Extract the [X, Y] coordinate from the center of the cell holding the provided text.  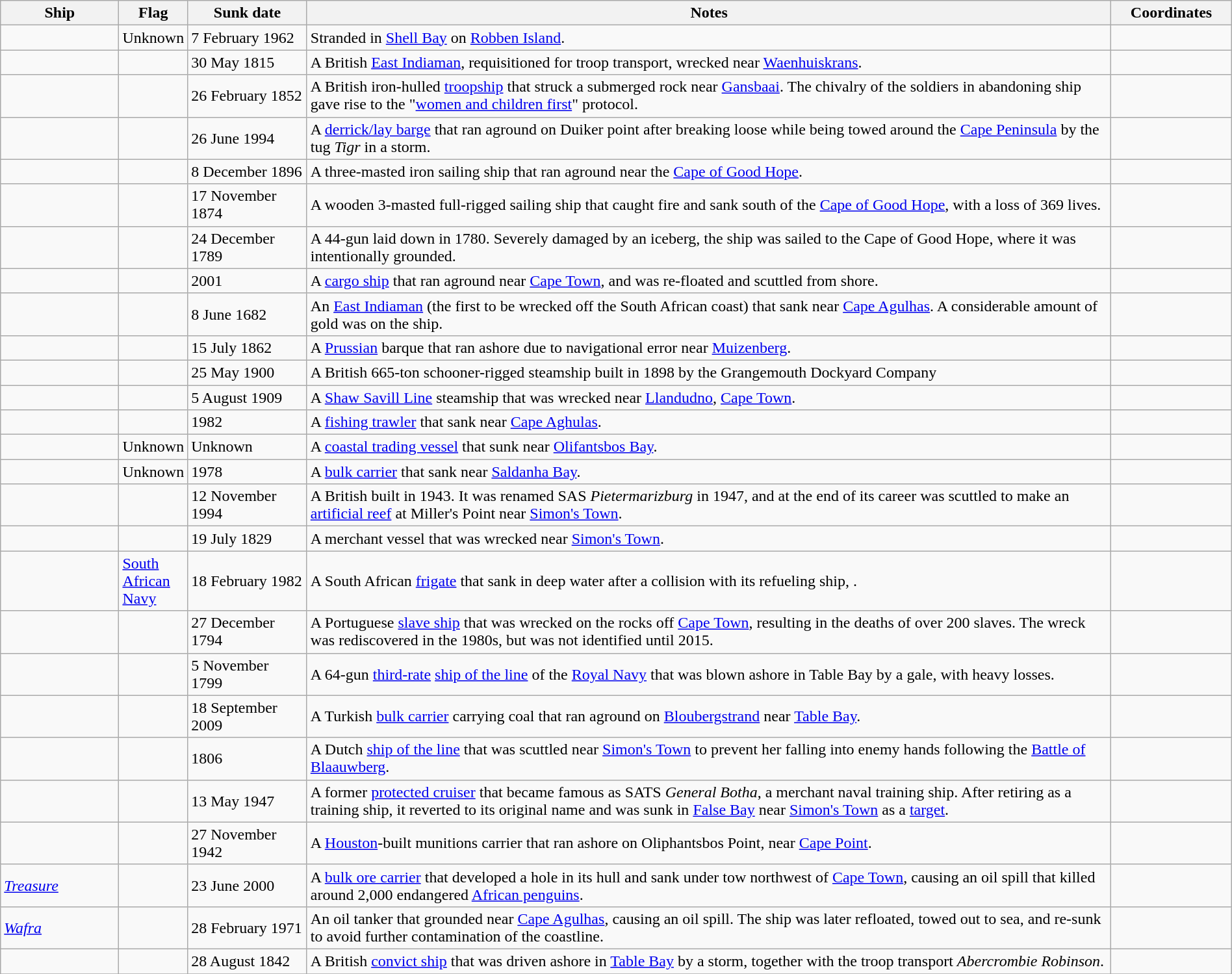
A Turkish bulk carrier carrying coal that ran aground on Bloubergstrand near Table Bay. [709, 716]
A merchant vessel that was wrecked near Simon's Town. [709, 539]
A British 665-ton schooner-rigged steamship built in 1898 by the Grangemouth Dockyard Company [709, 372]
A coastal trading vessel that sunk near Olifantsbos Bay. [709, 447]
26 June 1994 [248, 138]
28 August 1842 [248, 961]
A British East Indiaman, requisitioned for troop transport, wrecked near Waenhuiskrans. [709, 62]
27 November 1942 [248, 843]
An East Indiaman (the first to be wrecked off the South African coast) that sank near Cape Agulhas. A considerable amount of gold was on the ship. [709, 314]
1978 [248, 472]
26 February 1852 [248, 96]
25 May 1900 [248, 372]
A Dutch ship of the line that was scuttled near Simon's Town to prevent her falling into enemy hands following the Battle of Blaauwberg. [709, 759]
1806 [248, 759]
A Prussian barque that ran ashore due to navigational error near Muizenberg. [709, 348]
18 September 2009 [248, 716]
Stranded in Shell Bay on Robben Island. [709, 38]
8 June 1682 [248, 314]
Notes [709, 13]
A 44-gun laid down in 1780. Severely damaged by an iceberg, the ship was sailed to the Cape of Good Hope, where it was intentionally grounded. [709, 247]
17 November 1874 [248, 205]
23 June 2000 [248, 885]
19 July 1829 [248, 539]
A fishing trawler that sank near Cape Aghulas. [709, 422]
15 July 1862 [248, 348]
24 December 1789 [248, 247]
Coordinates [1171, 13]
18 February 1982 [248, 581]
A derrick/lay barge that ran aground on Duiker point after breaking loose while being towed around the Cape Peninsula by the tug Tigr in a storm. [709, 138]
12 November 1994 [248, 506]
28 February 1971 [248, 928]
A three-masted iron sailing ship that ran aground near the Cape of Good Hope. [709, 172]
5 August 1909 [248, 397]
Sunk date [248, 13]
A Shaw Savill Line steamship that was wrecked near Llandudno, Cape Town. [709, 397]
Wafra [60, 928]
A South African frigate that sank in deep water after a collision with its refueling ship, . [709, 581]
7 February 1962 [248, 38]
8 December 1896 [248, 172]
27 December 1794 [248, 632]
A bulk carrier that sank near Saldanha Bay. [709, 472]
1982 [248, 422]
Ship [60, 13]
Flag [153, 13]
Treasure [60, 885]
A Houston-built munitions carrier that ran ashore on Oliphantsbos Point, near Cape Point. [709, 843]
A British convict ship that was driven ashore in Table Bay by a storm, together with the troop transport Abercrombie Robinson. [709, 961]
A wooden 3-masted full-rigged sailing ship that caught fire and sank south of the Cape of Good Hope, with a loss of 369 lives. [709, 205]
13 May 1947 [248, 801]
A cargo ship that ran aground near Cape Town, and was re-floated and scuttled from shore. [709, 281]
2001 [248, 281]
South African Navy [153, 581]
30 May 1815 [248, 62]
5 November 1799 [248, 674]
A 64-gun third-rate ship of the line of the Royal Navy that was blown ashore in Table Bay by a gale, with heavy losses. [709, 674]
